Search for the cell housing the specified text and yield its (x, y) center coordinate. 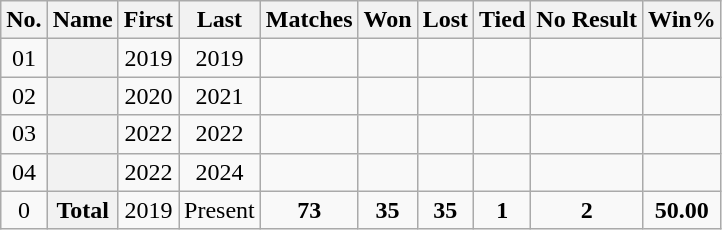
73 (309, 210)
First (148, 20)
Total (82, 210)
2 (587, 210)
02 (24, 96)
2024 (220, 172)
0 (24, 210)
01 (24, 58)
2020 (148, 96)
50.00 (682, 210)
Name (82, 20)
Won (388, 20)
Lost (445, 20)
Matches (309, 20)
2021 (220, 96)
Win% (682, 20)
No. (24, 20)
03 (24, 134)
04 (24, 172)
Tied (502, 20)
Present (220, 210)
1 (502, 210)
Last (220, 20)
No Result (587, 20)
